Provide the (x, y) coordinate of the cell's center where the given text is located.  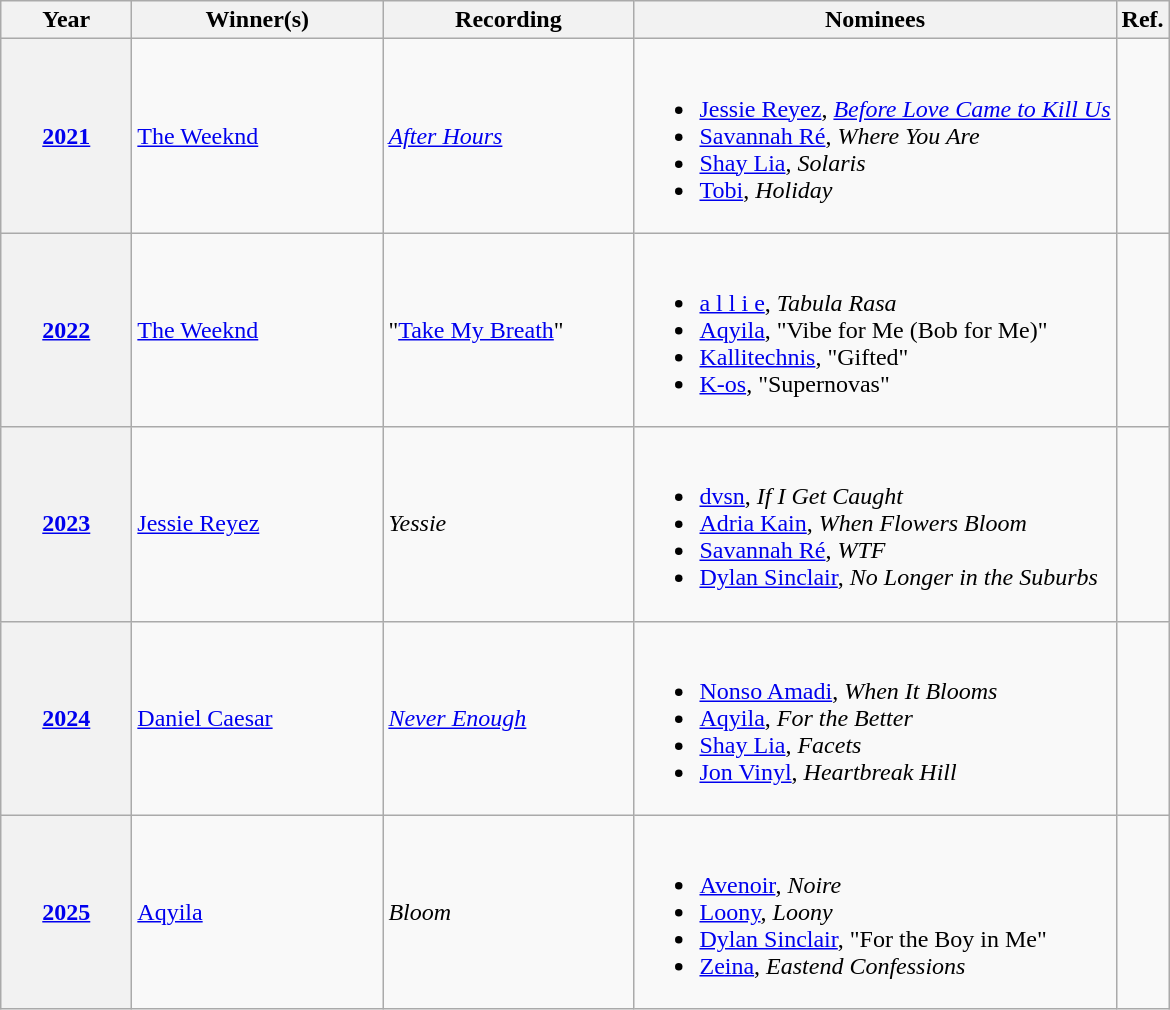
After Hours (508, 136)
Bloom (508, 912)
Nominees (875, 20)
dvsn, If I Get CaughtAdria Kain, When Flowers BloomSavannah Ré, WTFDylan Sinclair, No Longer in the Suburbs (875, 524)
Aqyila (258, 912)
Recording (508, 20)
Yessie (508, 524)
"Take My Breath" (508, 330)
Avenoir, NoireLoony, LoonyDylan Sinclair, "For the Boy in Me"Zeina, Eastend Confessions (875, 912)
Jessie Reyez, Before Love Came to Kill UsSavannah Ré, Where You AreShay Lia, SolarisTobi, Holiday (875, 136)
Daniel Caesar (258, 718)
Never Enough (508, 718)
2025 (66, 912)
2024 (66, 718)
2023 (66, 524)
2021 (66, 136)
a l l i e, Tabula RasaAqyila, "Vibe for Me (Bob for Me)"Kallitechnis, "Gifted"K-os, "Supernovas" (875, 330)
Nonso Amadi, When It BloomsAqyila, For the BetterShay Lia, FacetsJon Vinyl, Heartbreak Hill (875, 718)
Year (66, 20)
Jessie Reyez (258, 524)
Winner(s) (258, 20)
Ref. (1142, 20)
2022 (66, 330)
